Pinpoint the cell where the given text exists, returning its [x, y] midpoint coordinate. 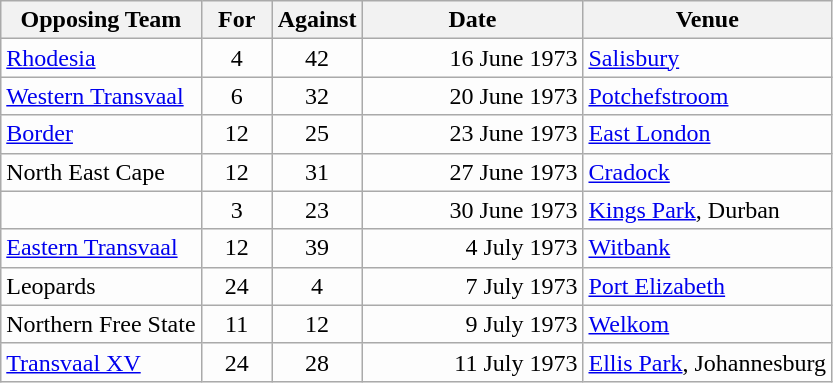
32 [317, 96]
11 July 1973 [472, 362]
27 June 1973 [472, 172]
11 [236, 324]
For [236, 20]
Opposing Team [101, 20]
Venue [708, 20]
31 [317, 172]
39 [317, 248]
Transvaal XV [101, 362]
6 [236, 96]
3 [236, 210]
4 July 1973 [472, 248]
23 [317, 210]
Ellis Park, Johannesburg [708, 362]
Against [317, 20]
7 July 1973 [472, 286]
28 [317, 362]
Rhodesia [101, 58]
North East Cape [101, 172]
Kings Park, Durban [708, 210]
20 June 1973 [472, 96]
Welkom [708, 324]
Border [101, 134]
16 June 1973 [472, 58]
Leopards [101, 286]
42 [317, 58]
30 June 1973 [472, 210]
Salisbury [708, 58]
Date [472, 20]
Port Elizabeth [708, 286]
Cradock [708, 172]
Eastern Transvaal [101, 248]
23 June 1973 [472, 134]
Witbank [708, 248]
East London [708, 134]
Potchefstroom [708, 96]
Northern Free State [101, 324]
Western Transvaal [101, 96]
25 [317, 134]
9 July 1973 [472, 324]
